Identify which cell holds the provided text, then report its [x, y] central coordinate. 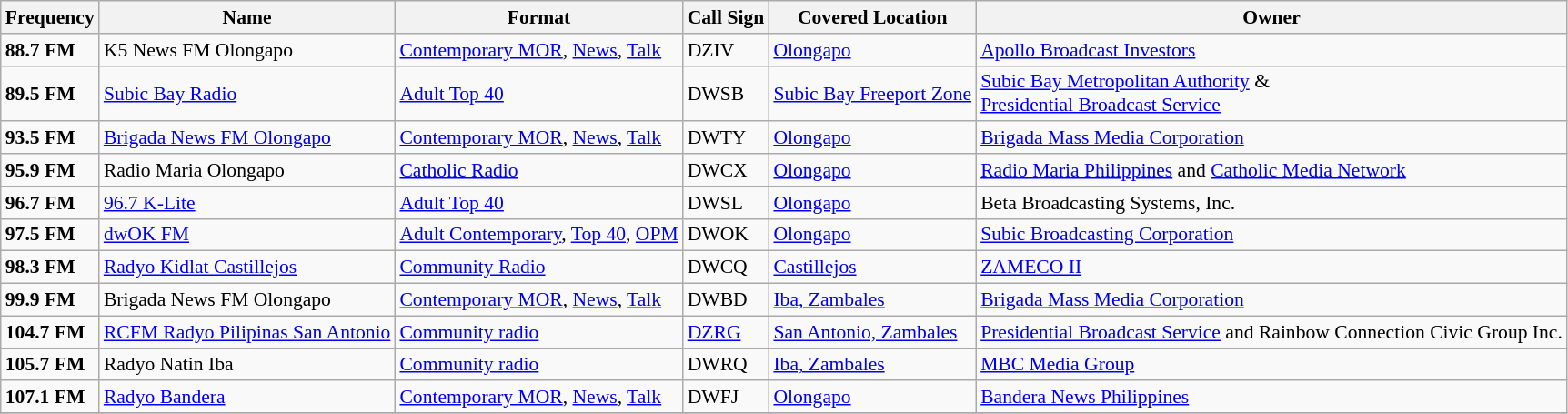
DWSL [726, 203]
96.7 FM [50, 203]
K5 News FM Olongapo [247, 50]
San Antonio, Zambales [872, 332]
89.5 FM [50, 93]
Subic Broadcasting Corporation [1271, 235]
107.1 FM [50, 398]
Subic Bay Radio [247, 93]
96.7 K-Lite [247, 203]
Radio Maria Olongapo [247, 170]
DWTY [726, 138]
DWSB [726, 93]
Presidential Broadcast Service and Rainbow Connection Civic Group Inc. [1271, 332]
95.9 FM [50, 170]
Name [247, 17]
93.5 FM [50, 138]
RCFM Radyo Pilipinas San Antonio [247, 332]
Subic Bay Freeport Zone [872, 93]
Subic Bay Metropolitan Authority &Presidential Broadcast Service [1271, 93]
Frequency [50, 17]
Beta Broadcasting Systems, Inc. [1271, 203]
Radio Maria Philippines and Catholic Media Network [1271, 170]
Radyo Bandera [247, 398]
Adult Contemporary, Top 40, OPM [538, 235]
DWBD [726, 300]
Call Sign [726, 17]
97.5 FM [50, 235]
DWRQ [726, 365]
98.3 FM [50, 268]
Castillejos [872, 268]
Format [538, 17]
88.7 FM [50, 50]
105.7 FM [50, 365]
DWFJ [726, 398]
Apollo Broadcast Investors [1271, 50]
Covered Location [872, 17]
DWOK [726, 235]
DZIV [726, 50]
DZRG [726, 332]
Owner [1271, 17]
Catholic Radio [538, 170]
dwOK FM [247, 235]
MBC Media Group [1271, 365]
104.7 FM [50, 332]
Radyo Kidlat Castillejos [247, 268]
Bandera News Philippines [1271, 398]
Community Radio [538, 268]
ZAMECO II [1271, 268]
DWCQ [726, 268]
99.9 FM [50, 300]
Radyo Natin Iba [247, 365]
DWCX [726, 170]
